Search for the cell housing the specified text and yield its (x, y) center coordinate. 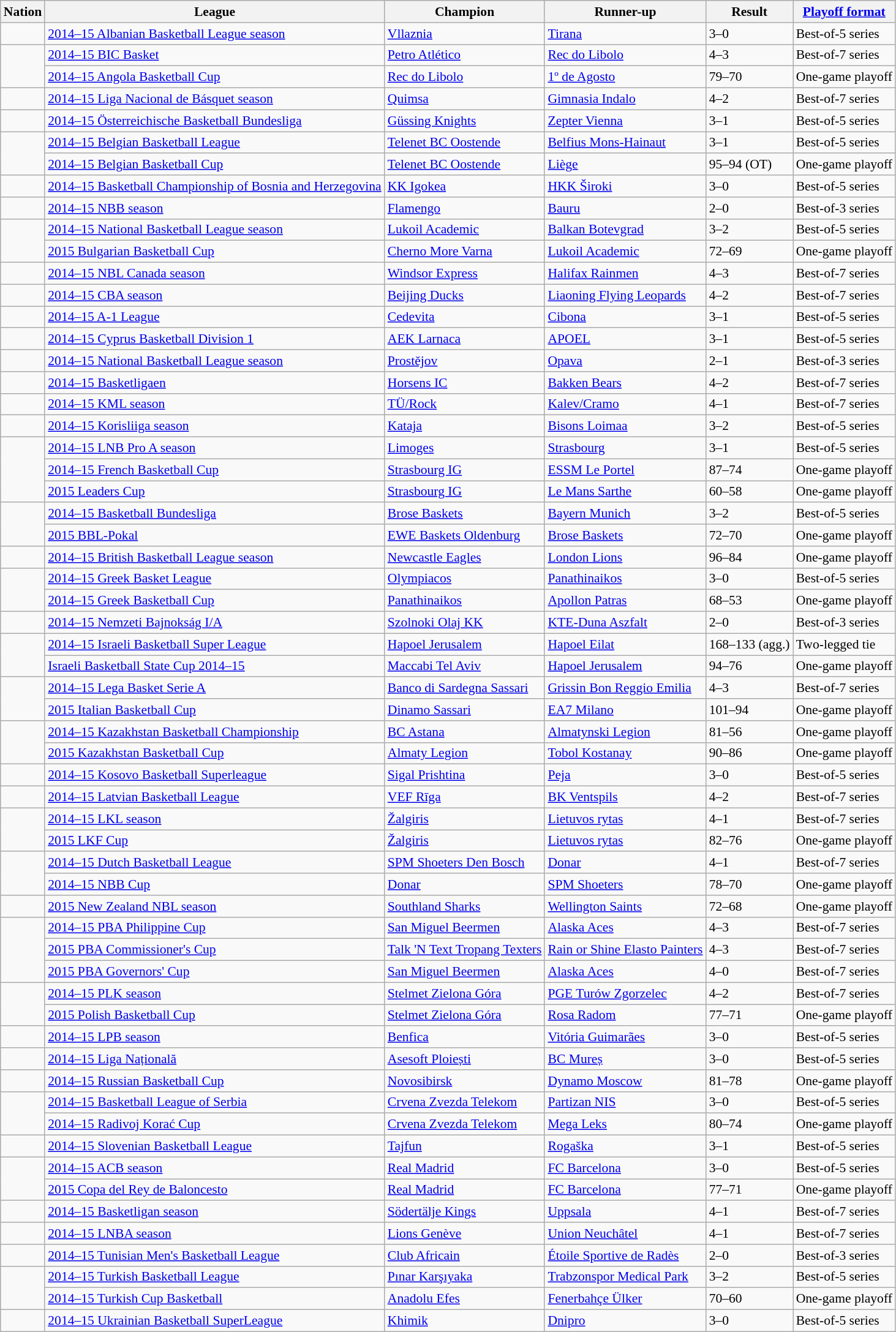
95–94 (OT) (750, 165)
KTE-Duna Aszfalt (625, 623)
94–76 (750, 666)
Olympiacos (465, 579)
2014–15 British Basketball League season (214, 557)
Playoff format (844, 12)
Bauru (625, 208)
EWE Baskets Oldenburg (465, 535)
Result (750, 12)
2014–15 Greek Basketball Cup (214, 601)
72–69 (750, 252)
Belfius Mons-Hainaut (625, 143)
2014–15 Basketligaen (214, 383)
Israeli Basketball State Cup 2014–15 (214, 666)
HKK Široki (625, 186)
Uppsala (625, 1212)
Horsens IC (465, 383)
2014–15 Belgian Basketball League (214, 143)
Bakken Bears (625, 383)
Lions Genève (465, 1233)
Almatynski Legion (625, 732)
Cibona (625, 317)
Kataja (465, 426)
AEK Larnaca (465, 339)
Limoges (465, 448)
Nation (23, 12)
2–1 (750, 361)
70–60 (750, 1299)
APOEL (625, 339)
101–94 (750, 710)
Liège (625, 165)
Tajfun (465, 1146)
2014–15 PBA Philippine Cup (214, 928)
4–0 (750, 972)
Peja (625, 775)
2014–15 Ukrainian Basketball SuperLeague (214, 1321)
Zepter Vienna (625, 121)
Tirana (625, 34)
SPM Shoeters Den Bosch (465, 863)
Petro Atlético (465, 55)
Grissin Bon Reggio Emilia (625, 688)
2014–15 Kazakhstan Basketball Championship (214, 732)
2014–15 LKL season (214, 819)
72–70 (750, 535)
2015 Bulgarian Basketball Cup (214, 252)
90–86 (750, 753)
2015 Leaders Cup (214, 492)
Mega Leks (625, 1124)
2015 PBA Commissioner's Cup (214, 950)
Strasbourg (625, 448)
2014–15 Basketligan season (214, 1212)
2014–15 ACB season (214, 1168)
Opava (625, 361)
Two-legged tie (844, 644)
2014–15 KML season (214, 404)
2014–15 Turkish Basketball League (214, 1277)
TÜ/Rock (465, 404)
2014–15 Israeli Basketball Super League (214, 644)
81–56 (750, 732)
168–133 (agg.) (750, 644)
2014–15 NBL Canada season (214, 274)
Trabzonspor Medical Park (625, 1277)
2014–15 Kosovo Basketball Superleague (214, 775)
Le Mans Sarthe (625, 492)
2014–15 Lega Basket Serie A (214, 688)
2014–15 Dutch Basketball League (214, 863)
68–53 (750, 601)
London Lions (625, 557)
2014–15 Basketball League of Serbia (214, 1102)
2014–15 Liga Națională (214, 1059)
2014–15 LNBA season (214, 1233)
2014–15 Radivoj Korać Cup (214, 1124)
2014–15 Slovenian Basketball League (214, 1146)
Champion (465, 12)
Bayern Munich (625, 514)
72–68 (750, 906)
2014–15 French Basketball Cup (214, 470)
Windsor Express (465, 274)
Talk 'N Text Tropang Texters (465, 950)
League (214, 12)
Prostějov (465, 361)
96–84 (750, 557)
81–78 (750, 1081)
82–76 (750, 841)
2015 LKF Cup (214, 841)
Hapoel Eilat (625, 644)
80–74 (750, 1124)
Asesoft Ploiești (465, 1059)
2015 Italian Basketball Cup (214, 710)
Halifax Rainmen (625, 274)
1º de Agosto (625, 77)
2014–15 CBA season (214, 295)
Southland Sharks (465, 906)
Güssing Knights (465, 121)
2015 Polish Basketball Cup (214, 1015)
Tobol Kostanay (625, 753)
Partizan NIS (625, 1102)
Vitória Guimarães (625, 1037)
PGE Turów Zgorzelec (625, 993)
Cherno More Varna (465, 252)
BC Mureș (625, 1059)
2014–15 Turkish Cup Basketball (214, 1299)
78–70 (750, 884)
2015 Kazakhstan Basketball Cup (214, 753)
ESSM Le Portel (625, 470)
2014–15 Nemzeti Bajnokság I/A (214, 623)
2014–15 PLK season (214, 993)
Runner-up (625, 12)
Flamengo (465, 208)
Dinamo Sassari (465, 710)
Banco di Sardegna Sassari (465, 688)
Maccabi Tel Aviv (465, 666)
VEF Rīga (465, 797)
Rosa Radom (625, 1015)
Quimsa (465, 99)
87–74 (750, 470)
Union Neuchâtel (625, 1233)
2015 BBL-Pokal (214, 535)
79–70 (750, 77)
2014–15 Korisliiga season (214, 426)
Anadolu Efes (465, 1299)
Rain or Shine Elasto Painters (625, 950)
2014–15 Tunisian Men's Basketball League (214, 1255)
2014–15 Cyprus Basketball Division 1 (214, 339)
Gimnasia Indalo (625, 99)
SPM Shoeters (625, 884)
2014–15 Latvian Basketball League (214, 797)
Sigal Prishtina (465, 775)
Pınar Karşıyaka (465, 1277)
KK Igokea (465, 186)
Newcastle Eagles (465, 557)
2014–15 BIC Basket (214, 55)
2014–15 Basketball Championship of Bosnia and Herzegovina (214, 186)
2015 New Zealand NBL season (214, 906)
Almaty Legion (465, 753)
2014–15 Österreichische Basketball Bundesliga (214, 121)
BC Astana (465, 732)
2014–15 Angola Basketball Cup (214, 77)
2015 Copa del Rey de Baloncesto (214, 1190)
2014–15 Basketball Bundesliga (214, 514)
Dnipro (625, 1321)
Beijing Ducks (465, 295)
2014–15 Russian Basketball Cup (214, 1081)
Cedevita (465, 317)
Novosibirsk (465, 1081)
Södertälje Kings (465, 1212)
2014–15 NBB Cup (214, 884)
BK Ventspils (625, 797)
Balkan Botevgrad (625, 230)
2014–15 Greek Basket League (214, 579)
Dynamo Moscow (625, 1081)
Apollon Patras (625, 601)
EA7 Milano (625, 710)
Étoile Sportive de Radès (625, 1255)
60–58 (750, 492)
Liaoning Flying Leopards (625, 295)
Bisons Loimaa (625, 426)
Wellington Saints (625, 906)
Kalev/Cramo (625, 404)
2014–15 Albanian Basketball League season (214, 34)
2014–15 LPB season (214, 1037)
2014–15 Belgian Basketball Cup (214, 165)
2015 PBA Governors' Cup (214, 972)
Szolnoki Olaj KK (465, 623)
Vllaznia (465, 34)
2014–15 LNB Pro A season (214, 448)
Rogaška (625, 1146)
2014–15 NBB season (214, 208)
Fenerbahçe Ülker (625, 1299)
2014–15 A-1 League (214, 317)
2014–15 Liga Nacional de Básquet season (214, 99)
Club Africain (465, 1255)
Benfica (465, 1037)
Khimik (465, 1321)
